Return [X, Y] of the center of cell containing provided text 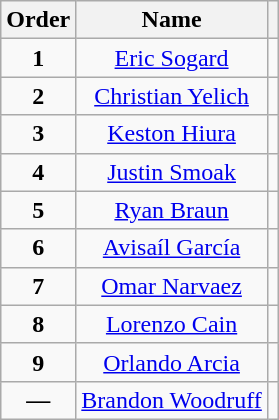
Avisaíl García [172, 248]
— [38, 400]
Brandon Woodruff [172, 400]
5 [38, 210]
Christian Yelich [172, 96]
Order [38, 20]
Eric Sogard [172, 58]
2 [38, 96]
Justin Smoak [172, 172]
7 [38, 286]
1 [38, 58]
Keston Hiura [172, 134]
Name [172, 20]
9 [38, 362]
6 [38, 248]
3 [38, 134]
Orlando Arcia [172, 362]
4 [38, 172]
Ryan Braun [172, 210]
8 [38, 324]
Omar Narvaez [172, 286]
Lorenzo Cain [172, 324]
